Locate the cell with the specified text and output its [x, y] center coordinate. 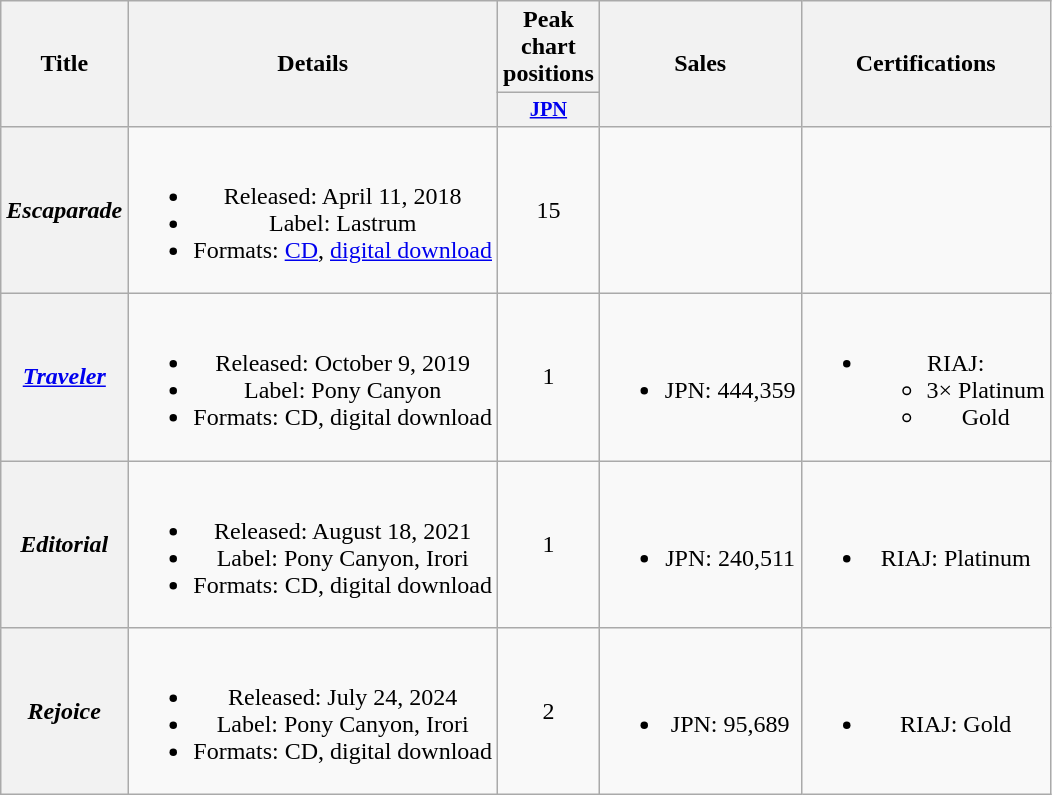
2 [549, 712]
JPN: 240,511 [700, 544]
Details [313, 64]
Escaparade [64, 210]
Released: October 9, 2019Label: Pony CanyonFormats: CD, digital download [313, 378]
Released: August 18, 2021Label: Pony Canyon, IroriFormats: CD, digital download [313, 544]
Rejoice [64, 712]
RIAJ: Platinum [926, 544]
JPN: 444,359 [700, 378]
Traveler [64, 378]
JPN [549, 110]
JPN: 95,689 [700, 712]
Certifications [926, 64]
Editorial [64, 544]
Peakchartpositions [549, 47]
Title [64, 64]
RIAJ:3× Platinum Gold [926, 378]
Released: July 24, 2024Label: Pony Canyon, IroriFormats: CD, digital download [313, 712]
RIAJ: Gold [926, 712]
Released: April 11, 2018Label: LastrumFormats: CD, digital download [313, 210]
Sales [700, 64]
15 [549, 210]
